Return the (x, y) coordinate for the center point of the cell that contains the specified text.  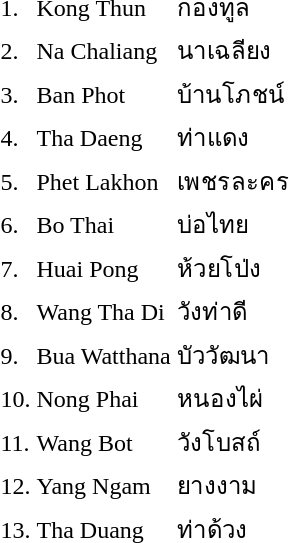
Na Chaliang (104, 50)
Yang Ngam (104, 486)
Huai Pong (104, 268)
Ban Phot (104, 94)
Wang Tha Di (104, 312)
Bo Thai (104, 224)
Bua Watthana (104, 355)
Nong Phai (104, 398)
Wang Bot (104, 442)
Tha Daeng (104, 138)
Phet Lakhon (104, 181)
